Return the (x, y) coordinate for the center point of the cell that contains the specified text.  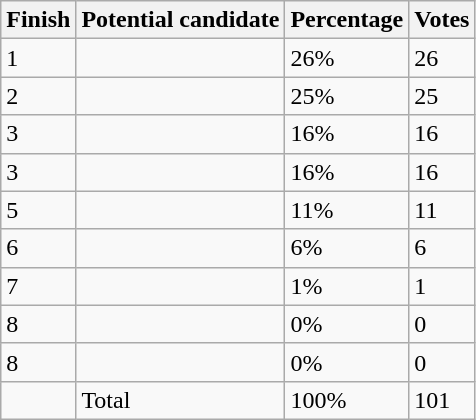
11% (347, 210)
Votes (442, 20)
26% (347, 58)
7 (38, 286)
Finish (38, 20)
Total (180, 400)
26 (442, 58)
Percentage (347, 20)
1% (347, 286)
25% (347, 96)
2 (38, 96)
5 (38, 210)
25 (442, 96)
101 (442, 400)
6% (347, 248)
100% (347, 400)
Potential candidate (180, 20)
11 (442, 210)
